Pinpoint the cell where the given text exists, returning its [x, y] midpoint coordinate. 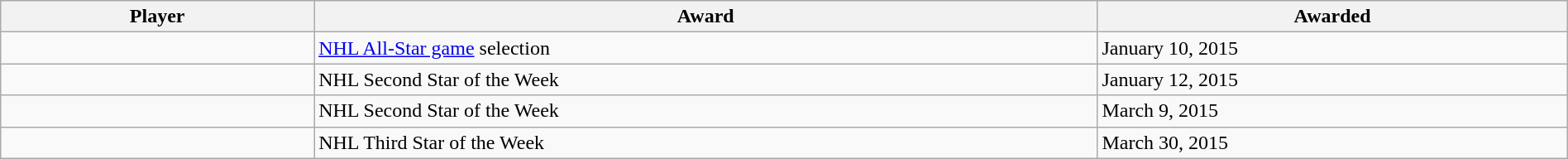
January 12, 2015 [1332, 79]
Player [157, 17]
March 30, 2015 [1332, 142]
NHL All-Star game selection [706, 48]
Awarded [1332, 17]
NHL Third Star of the Week [706, 142]
March 9, 2015 [1332, 111]
January 10, 2015 [1332, 48]
Award [706, 17]
